Provide the (x, y) coordinate of the cell's center where the given text is located.  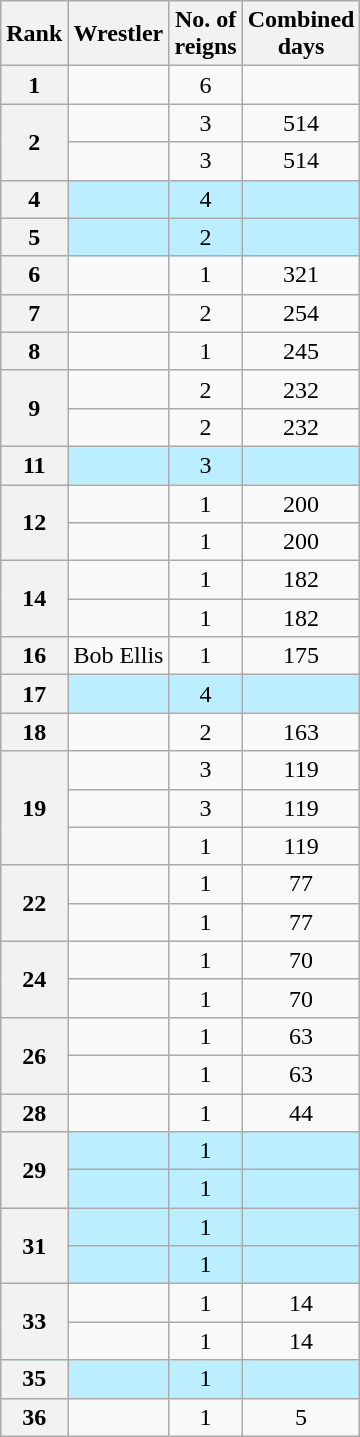
22 (34, 903)
31 (34, 1246)
7 (34, 313)
245 (301, 351)
Rank (34, 34)
44 (301, 1113)
163 (301, 732)
8 (34, 351)
Wrestler (118, 34)
17 (34, 694)
Bob Ellis (118, 656)
321 (301, 275)
28 (34, 1113)
24 (34, 979)
254 (301, 313)
No. ofreigns (206, 34)
35 (34, 1379)
29 (34, 1170)
11 (34, 465)
33 (34, 1322)
18 (34, 732)
175 (301, 656)
Combineddays (301, 34)
19 (34, 808)
16 (34, 656)
36 (34, 1417)
12 (34, 522)
9 (34, 408)
26 (34, 1055)
